Identify which cell holds the provided text, then report its [X, Y] central coordinate. 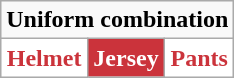
Jersey [126, 58]
Pants [200, 58]
Uniform combination [118, 20]
Helmet [44, 58]
